Extract the [x, y] coordinate from the center of the cell holding the provided text.  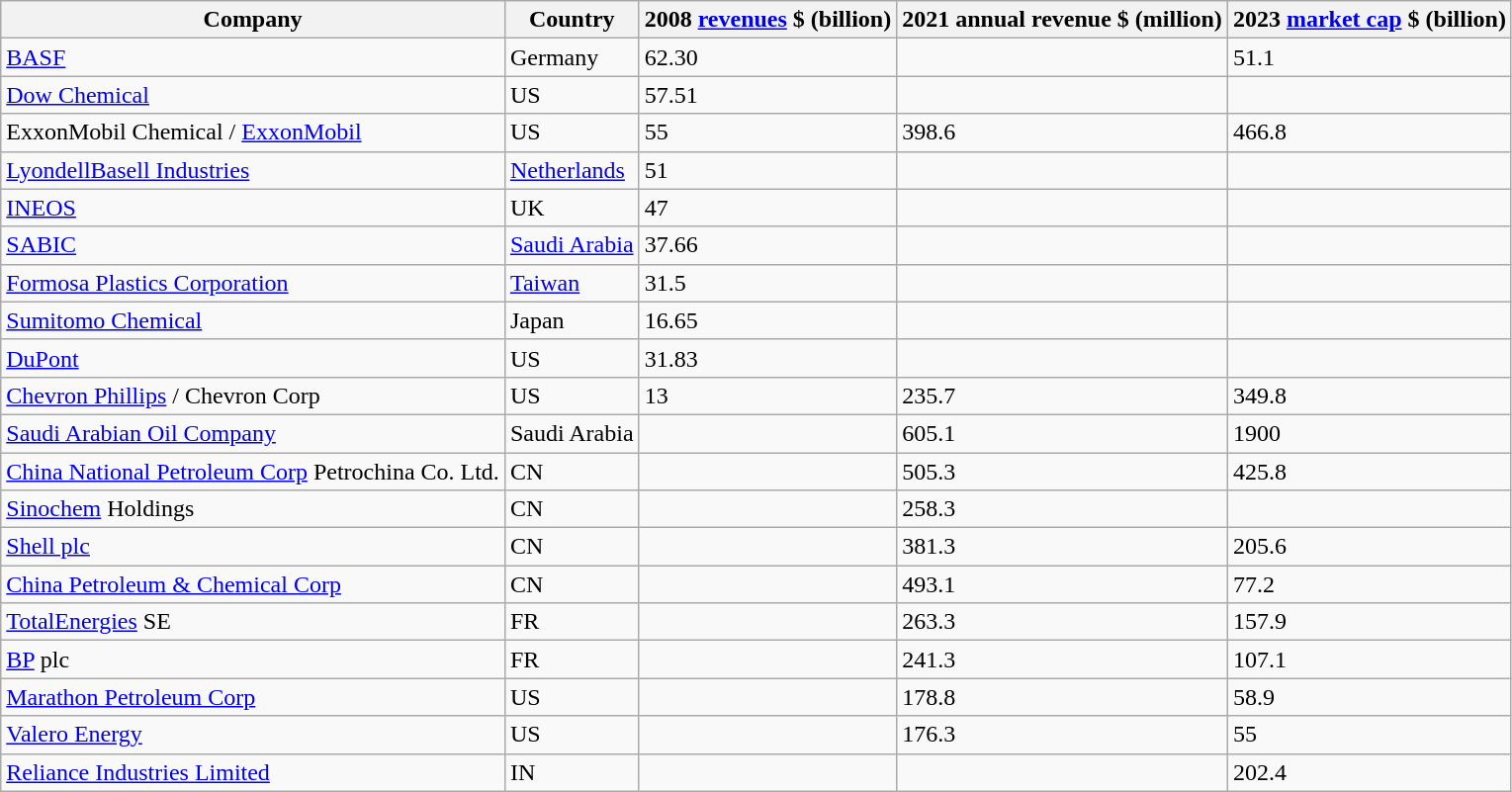
Marathon Petroleum Corp [253, 697]
China Petroleum & Chemical Corp [253, 584]
2021 annual revenue $ (million) [1062, 20]
31.5 [767, 283]
398.6 [1062, 132]
205.6 [1369, 547]
605.1 [1062, 433]
Country [572, 20]
Germany [572, 57]
INEOS [253, 208]
16.65 [767, 320]
235.7 [1062, 396]
202.4 [1369, 772]
Dow Chemical [253, 95]
1900 [1369, 433]
57.51 [767, 95]
Sumitomo Chemical [253, 320]
258.3 [1062, 509]
TotalEnergies SE [253, 622]
BP plc [253, 660]
SABIC [253, 245]
77.2 [1369, 584]
China National Petroleum Corp Petrochina Co. Ltd. [253, 472]
176.3 [1062, 735]
Shell plc [253, 547]
37.66 [767, 245]
BASF [253, 57]
381.3 [1062, 547]
178.8 [1062, 697]
505.3 [1062, 472]
Chevron Phillips / Chevron Corp [253, 396]
31.83 [767, 358]
51 [767, 170]
Saudi Arabian Oil Company [253, 433]
493.1 [1062, 584]
UK [572, 208]
425.8 [1369, 472]
Japan [572, 320]
2023 market cap $ (billion) [1369, 20]
263.3 [1062, 622]
58.9 [1369, 697]
51.1 [1369, 57]
IN [572, 772]
107.1 [1369, 660]
157.9 [1369, 622]
LyondellBasell Industries [253, 170]
DuPont [253, 358]
Reliance Industries Limited [253, 772]
Taiwan [572, 283]
62.30 [767, 57]
Netherlands [572, 170]
241.3 [1062, 660]
47 [767, 208]
2008 revenues $ (billion) [767, 20]
Company [253, 20]
349.8 [1369, 396]
ExxonMobil Chemical / ExxonMobil [253, 132]
466.8 [1369, 132]
13 [767, 396]
Formosa Plastics Corporation [253, 283]
Valero Energy [253, 735]
Sinochem Holdings [253, 509]
